Pinpoint the cell where the given text exists, returning its [x, y] midpoint coordinate. 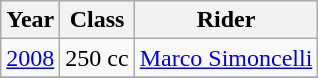
2008 [30, 58]
Marco Simoncelli [226, 58]
Rider [226, 20]
Class [97, 20]
250 cc [97, 58]
Year [30, 20]
